Output the [X, Y] coordinate of the center of the cell containing the given text.  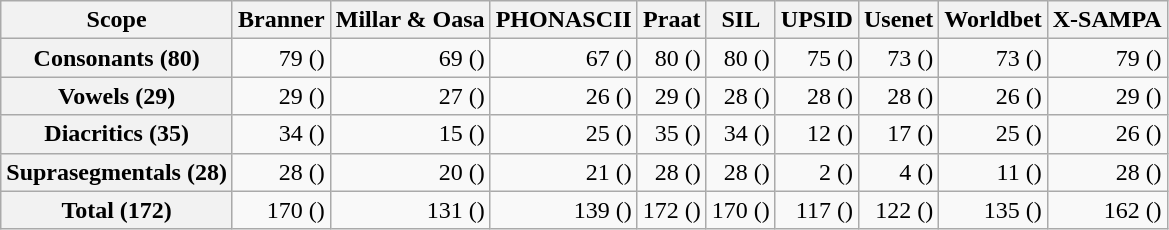
27 () [410, 96]
Millar & Oasa [410, 20]
20 () [410, 172]
Suprasegmentals (28) [117, 172]
Scope [117, 20]
162 () [1107, 210]
172 () [672, 210]
17 () [898, 134]
Worldbet [993, 20]
135 () [993, 210]
67 () [564, 58]
PHONASCII [564, 20]
Consonants (80) [117, 58]
2 () [816, 172]
69 () [410, 58]
4 () [898, 172]
Praat [672, 20]
Diacritics (35) [117, 134]
Total (172) [117, 210]
35 () [672, 134]
Usenet [898, 20]
11 () [993, 172]
15 () [410, 134]
12 () [816, 134]
131 () [410, 210]
21 () [564, 172]
139 () [564, 210]
Branner [281, 20]
SIL [740, 20]
122 () [898, 210]
X-SAMPA [1107, 20]
75 () [816, 58]
117 () [816, 210]
Vowels (29) [117, 96]
UPSID [816, 20]
